Extract the [X, Y] coordinate from the center of the cell holding the provided text.  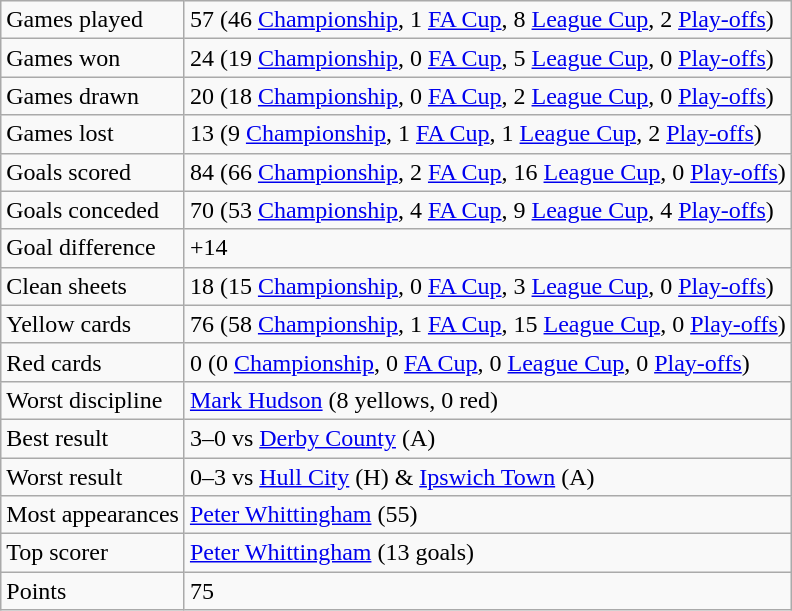
13 (9 Championship, 1 FA Cup, 1 League Cup, 2 Play-offs) [488, 134]
70 (53 Championship, 4 FA Cup, 9 League Cup, 4 Play-offs) [488, 210]
+14 [488, 248]
Clean sheets [93, 286]
3–0 vs Derby County (A) [488, 438]
76 (58 Championship, 1 FA Cup, 15 League Cup, 0 Play-offs) [488, 324]
24 (19 Championship, 0 FA Cup, 5 League Cup, 0 Play-offs) [488, 58]
Most appearances [93, 515]
0 (0 Championship, 0 FA Cup, 0 League Cup, 0 Play-offs) [488, 362]
Peter Whittingham (13 goals) [488, 553]
Mark Hudson (8 yellows, 0 red) [488, 400]
Games drawn [93, 96]
Games won [93, 58]
Worst discipline [93, 400]
84 (66 Championship, 2 FA Cup, 16 League Cup, 0 Play-offs) [488, 172]
Goals conceded [93, 210]
Points [93, 591]
Top scorer [93, 553]
Goals scored [93, 172]
Best result [93, 438]
Red cards [93, 362]
Games lost [93, 134]
18 (15 Championship, 0 FA Cup, 3 League Cup, 0 Play-offs) [488, 286]
Peter Whittingham (55) [488, 515]
75 [488, 591]
57 (46 Championship, 1 FA Cup, 8 League Cup, 2 Play-offs) [488, 20]
Games played [93, 20]
Yellow cards [93, 324]
Worst result [93, 477]
0–3 vs Hull City (H) & Ipswich Town (A) [488, 477]
20 (18 Championship, 0 FA Cup, 2 League Cup, 0 Play-offs) [488, 96]
Goal difference [93, 248]
